Find where the given text appears and provide that cell's center as [X, Y] coordinate. 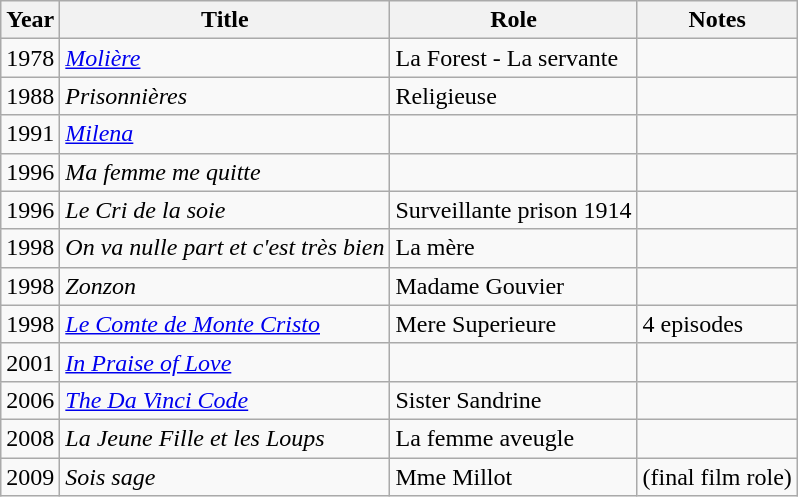
1978 [30, 58]
Milena [225, 134]
Surveillante prison 1914 [514, 210]
2001 [30, 362]
Molière [225, 58]
Prisonnières [225, 96]
Sister Sandrine [514, 400]
Year [30, 20]
On va nulle part et c'est très bien [225, 248]
La mère [514, 248]
1991 [30, 134]
The Da Vinci Code [225, 400]
2009 [30, 477]
Madame Gouvier [514, 286]
Role [514, 20]
Zonzon [225, 286]
In Praise of Love [225, 362]
Mme Millot [514, 477]
Notes [717, 20]
La Jeune Fille et les Loups [225, 438]
Sois sage [225, 477]
Mere Superieure [514, 324]
2008 [30, 438]
La femme aveugle [514, 438]
(final film role) [717, 477]
Le Cri de la soie [225, 210]
1988 [30, 96]
La Forest - La servante [514, 58]
Religieuse [514, 96]
4 episodes [717, 324]
Le Comte de Monte Cristo [225, 324]
2006 [30, 400]
Ma femme me quitte [225, 172]
Title [225, 20]
